Return (x, y) of the center of cell containing provided text 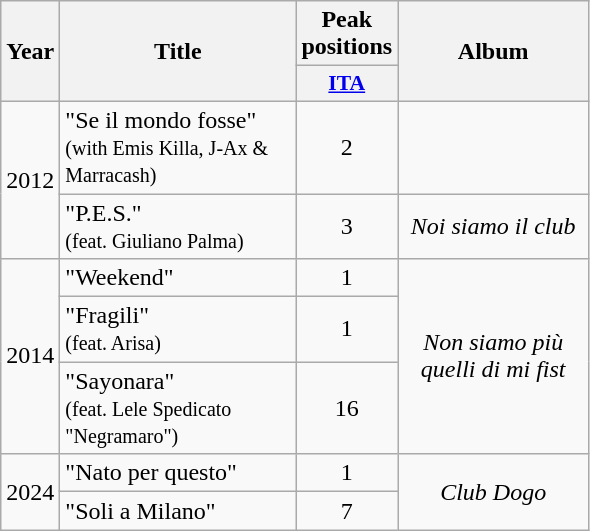
"Se il mondo fosse"(with Emis Killa, J-Ax & Marracash) (178, 147)
16 (347, 408)
"Sayonara"(feat. Lele Spedicato "Negramaro") (178, 408)
Noi siamo il club (494, 226)
7 (347, 511)
Non siamo più quelli di mi fist (494, 356)
3 (347, 226)
2 (347, 147)
"Weekend" (178, 278)
"Nato per questo" (178, 473)
2014 (30, 356)
ITA (347, 84)
Album (494, 52)
Title (178, 52)
Peak positions (347, 34)
2012 (30, 180)
"Soli a Milano" (178, 511)
Club Dogo (494, 492)
2024 (30, 492)
"P.E.S."(feat. Giuliano Palma) (178, 226)
"Fragili"(feat. Arisa) (178, 330)
Year (30, 52)
